From the cell containing the given text, extract its center point as (X, Y) coordinate. 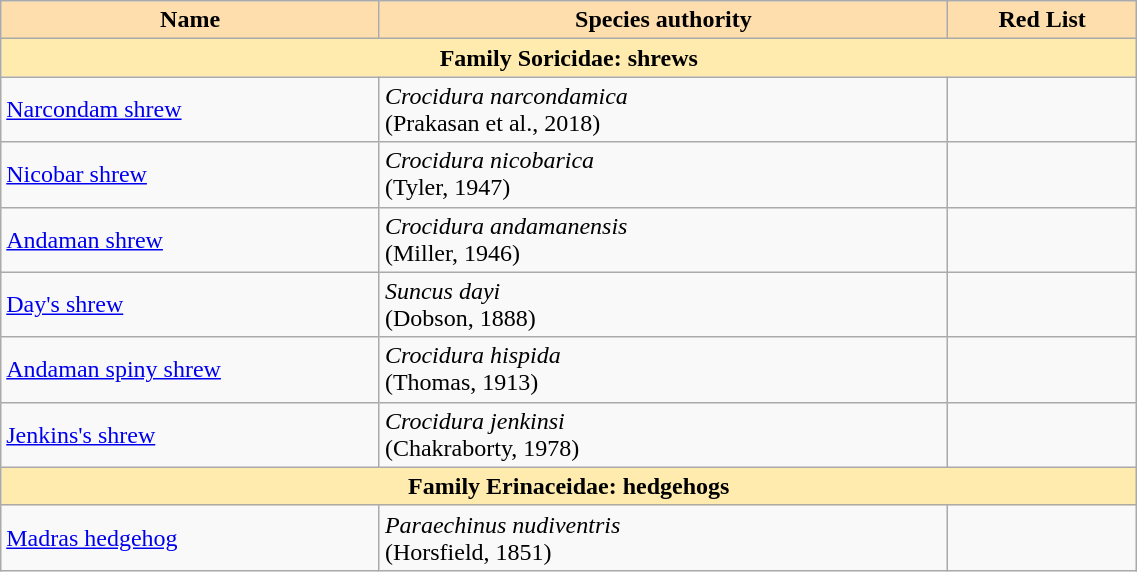
Narcondam shrew (190, 110)
Andaman spiny shrew (190, 370)
Paraechinus nudiventris(Horsfield, 1851) (663, 538)
Name (190, 20)
Crocidura nicobarica(Tyler, 1947) (663, 174)
Family Erinaceidae: hedgehogs (569, 486)
Crocidura jenkinsi(Chakraborty, 1978) (663, 434)
Species authority (663, 20)
Madras hedgehog (190, 538)
Nicobar shrew (190, 174)
Crocidura narcondamica(Prakasan et al., 2018) (663, 110)
Red List (1042, 20)
Jenkins's shrew (190, 434)
Suncus dayi(Dobson, 1888) (663, 304)
Family Soricidae: shrews (569, 58)
Day's shrew (190, 304)
Andaman shrew (190, 240)
Crocidura hispida(Thomas, 1913) (663, 370)
Crocidura andamanensis(Miller, 1946) (663, 240)
